Provide the (X, Y) coordinate of the cell's center where the given text is located.  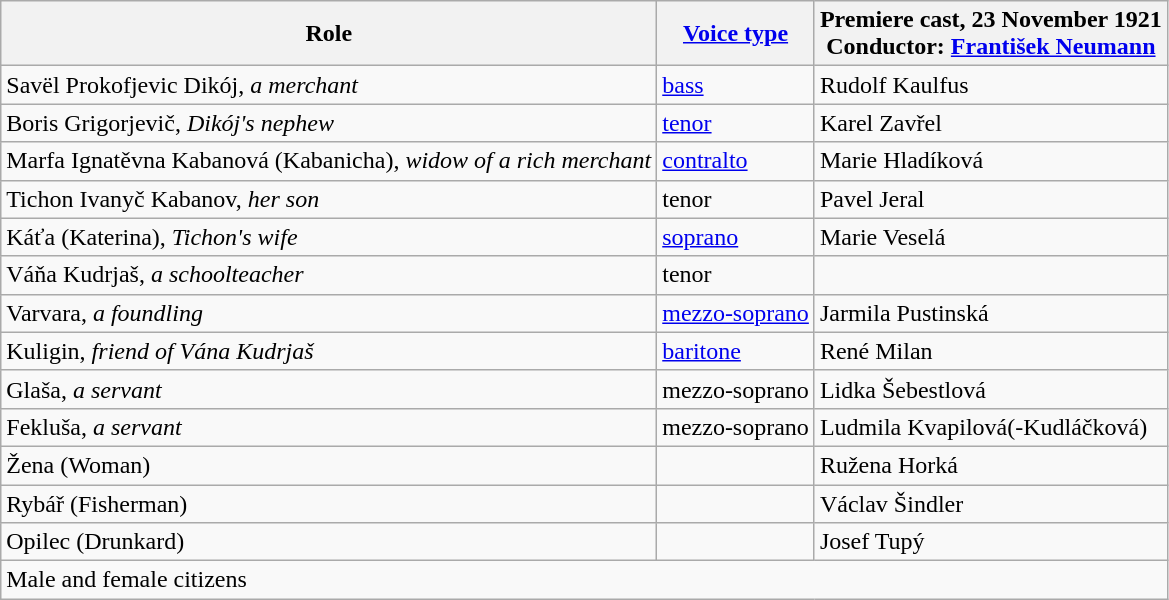
baritone (736, 351)
Rybář (Fisherman) (329, 503)
Václav Šindler (990, 503)
Josef Tupý (990, 542)
Kuligin, friend of Vána Kudrjaš (329, 351)
Glaša, a servant (329, 389)
Káťa (Katerina), Tichon's wife (329, 237)
bass (736, 85)
Voice type (736, 34)
Male and female citizens (584, 580)
Marfa Ignatěvna Kabanová (Kabanicha), widow of a rich merchant (329, 161)
Role (329, 34)
Rudolf Kaulfus (990, 85)
Premiere cast, 23 November 1921Conductor: František Neumann (990, 34)
Tichon Ivanyč Kabanov, her son (329, 199)
Lidka Šebestlová (990, 389)
Marie Veselá (990, 237)
soprano (736, 237)
Ludmila Kvapilová(-Kudláčková) (990, 427)
Varvara, a foundling (329, 313)
Žena (Woman) (329, 465)
Ružena Horká (990, 465)
contralto (736, 161)
Váňa Kudrjaš, a schoolteacher (329, 275)
Karel Zavřel (990, 123)
Marie Hladíková (990, 161)
Pavel Jeral (990, 199)
Opilec (Drunkard) (329, 542)
Savël Prokofjevic Dikój, a merchant (329, 85)
Fekluša, a servant (329, 427)
Jarmila Pustinská (990, 313)
Boris Grigorjevič, Dikój's nephew (329, 123)
René Milan (990, 351)
